Scan for the cell matching the given text and deliver its (x, y) coordinate at center. 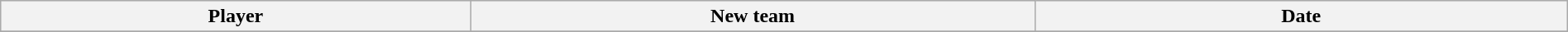
Player (236, 16)
New team (753, 16)
Date (1301, 16)
